Search for the cell housing the specified text and yield its (x, y) center coordinate. 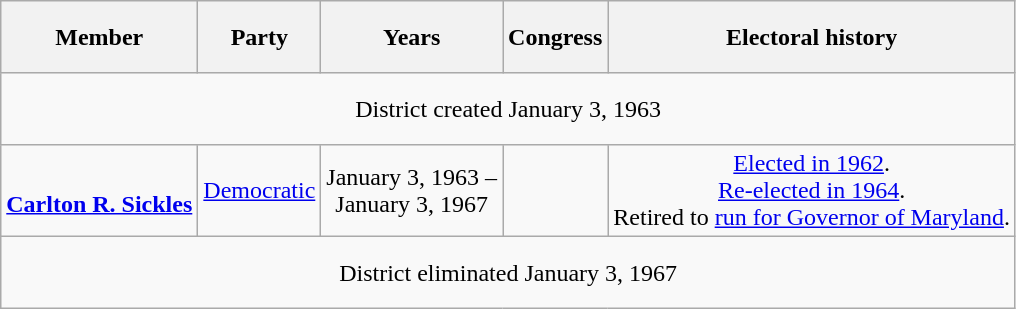
Congress (556, 37)
Elected in 1962.Re-elected in 1964.Retired to run for Governor of Maryland. (812, 191)
District eliminated January 3, 1967 (508, 273)
District created January 3, 1963 (508, 109)
Carlton R. Sickles (100, 191)
Democratic (260, 191)
Electoral history (812, 37)
Member (100, 37)
January 3, 1963 –January 3, 1967 (412, 191)
Years (412, 37)
Party (260, 37)
